Return [x, y] of the center of cell containing provided text 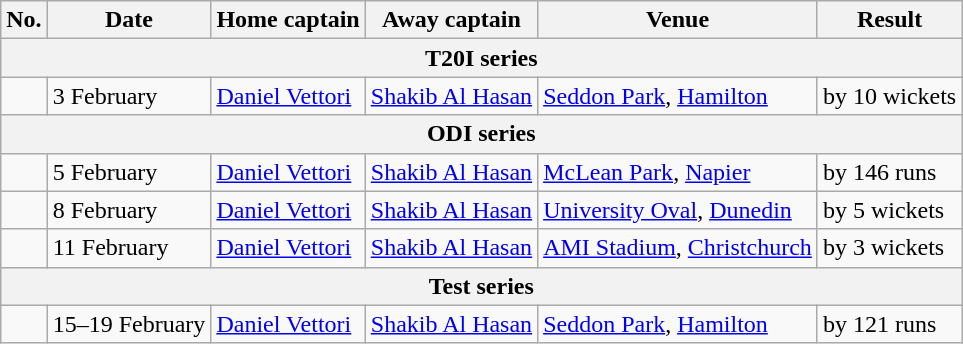
by 146 runs [889, 172]
Result [889, 20]
Away captain [451, 20]
5 February [129, 172]
AMI Stadium, Christchurch [678, 248]
Date [129, 20]
by 3 wickets [889, 248]
T20I series [482, 58]
11 February [129, 248]
by 121 runs [889, 324]
University Oval, Dunedin [678, 210]
15–19 February [129, 324]
No. [24, 20]
Home captain [288, 20]
by 5 wickets [889, 210]
McLean Park, Napier [678, 172]
Venue [678, 20]
by 10 wickets [889, 96]
ODI series [482, 134]
Test series [482, 286]
8 February [129, 210]
3 February [129, 96]
